Find where the given text appears and provide that cell's center as (X, Y) coordinate. 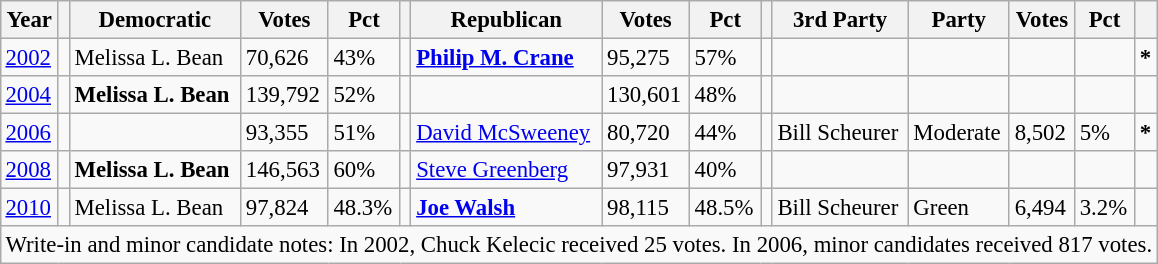
98,115 (646, 208)
Year (29, 20)
130,601 (646, 95)
43% (364, 57)
Republican (506, 20)
48.3% (364, 208)
3rd Party (840, 20)
Write-in and minor candidate notes: In 2002, Chuck Kelecic received 25 votes. In 2006, minor candidates received 817 votes. (578, 245)
97,931 (646, 170)
6,494 (1042, 208)
139,792 (285, 95)
3.2% (1104, 208)
Philip M. Crane (506, 57)
60% (364, 170)
2010 (29, 208)
93,355 (285, 133)
48% (725, 95)
2008 (29, 170)
Joe Walsh (506, 208)
57% (725, 57)
2002 (29, 57)
95,275 (646, 57)
48.5% (725, 208)
David McSweeney (506, 133)
Democratic (154, 20)
5% (1104, 133)
Moderate (958, 133)
70,626 (285, 57)
2006 (29, 133)
Green (958, 208)
8,502 (1042, 133)
97,824 (285, 208)
44% (725, 133)
52% (364, 95)
80,720 (646, 133)
40% (725, 170)
51% (364, 133)
Steve Greenberg (506, 170)
Party (958, 20)
146,563 (285, 170)
2004 (29, 95)
